Find where the given text appears and provide that cell's center as (x, y) coordinate. 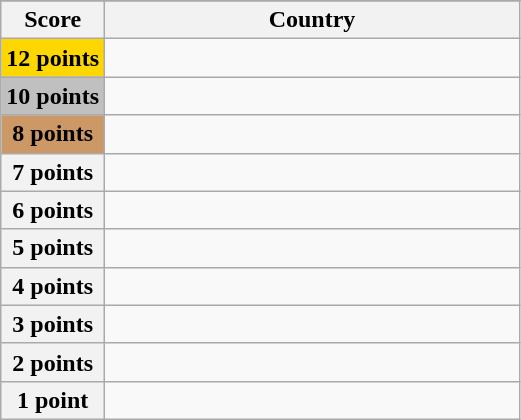
5 points (53, 248)
10 points (53, 96)
Score (53, 20)
8 points (53, 134)
6 points (53, 210)
2 points (53, 362)
Country (312, 20)
3 points (53, 324)
4 points (53, 286)
7 points (53, 172)
1 point (53, 400)
12 points (53, 58)
